Determine the [X, Y] coordinate at the center of the cell enclosing the given text.  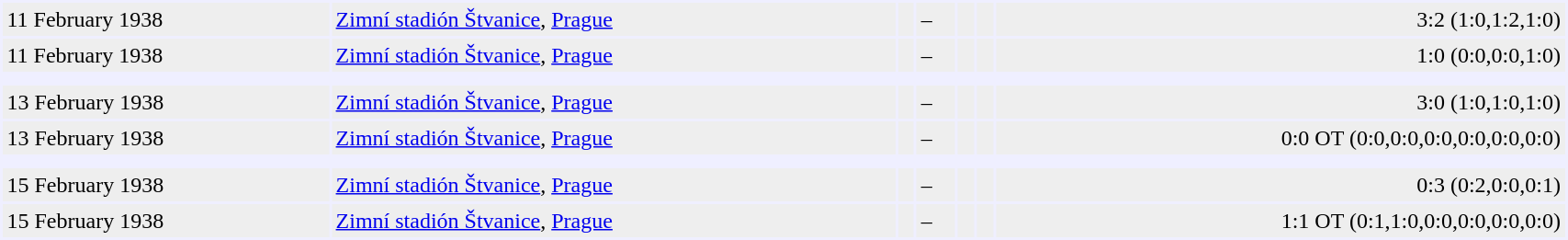
3:0 (1:0,1:0,1:0) [1280, 102]
3:2 (1:0,1:2,1:0) [1280, 19]
0:0 OT (0:0,0:0,0:0,0:0,0:0,0:0) [1280, 138]
0:3 (0:2,0:0,0:1) [1280, 185]
1:0 (0:0,0:0,1:0) [1280, 55]
1:1 OT (0:1,1:0,0:0,0:0,0:0,0:0) [1280, 221]
